Locate the cell with the specified text and output its [X, Y] center coordinate. 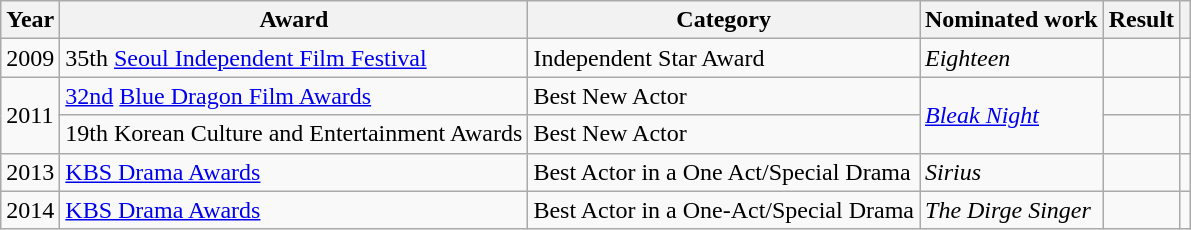
2011 [30, 115]
Best Actor in a One Act/Special Drama [724, 172]
2009 [30, 58]
Eighteen [1012, 58]
32nd Blue Dragon Film Awards [294, 96]
Best Actor in a One-Act/Special Drama [724, 210]
35th Seoul Independent Film Festival [294, 58]
The Dirge Singer [1012, 210]
Independent Star Award [724, 58]
Bleak Night [1012, 115]
2014 [30, 210]
Award [294, 20]
Sirius [1012, 172]
Category [724, 20]
Year [30, 20]
Result [1141, 20]
2013 [30, 172]
19th Korean Culture and Entertainment Awards [294, 134]
Nominated work [1012, 20]
